Detect which cell encompasses the target text, then output its (x, y) center coordinate. 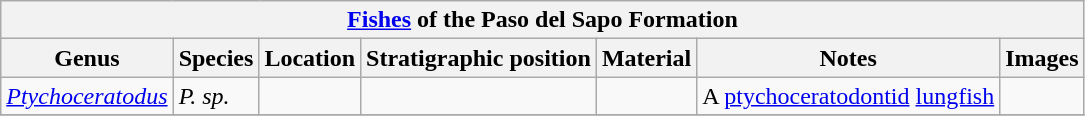
Stratigraphic position (479, 58)
Images (1042, 58)
Species (216, 58)
Genus (87, 58)
A ptychoceratodontid lungfish (848, 96)
Notes (848, 58)
Fishes of the Paso del Sapo Formation (542, 20)
Material (646, 58)
Ptychoceratodus (87, 96)
Location (310, 58)
P. sp. (216, 96)
